Locate the cell with the specified text and output its [x, y] center coordinate. 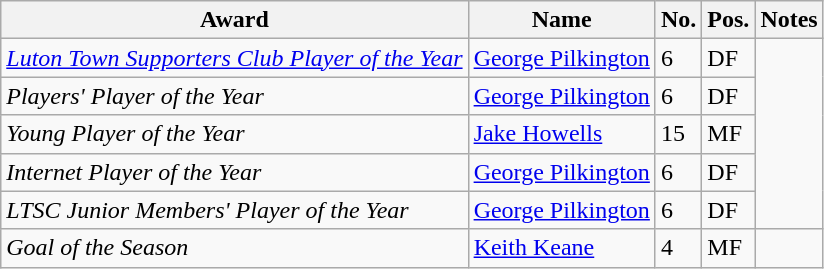
Young Player of the Year [234, 134]
No. [678, 20]
Name [562, 20]
Keith Keane [562, 248]
Pos. [728, 20]
LTSC Junior Members' Player of the Year [234, 210]
Luton Town Supporters Club Player of the Year [234, 58]
Notes [789, 20]
15 [678, 134]
Jake Howells [562, 134]
Internet Player of the Year [234, 172]
4 [678, 248]
Players' Player of the Year [234, 96]
Award [234, 20]
Goal of the Season [234, 248]
